Provide the (X, Y) coordinate of the cell's center where the given text is located.  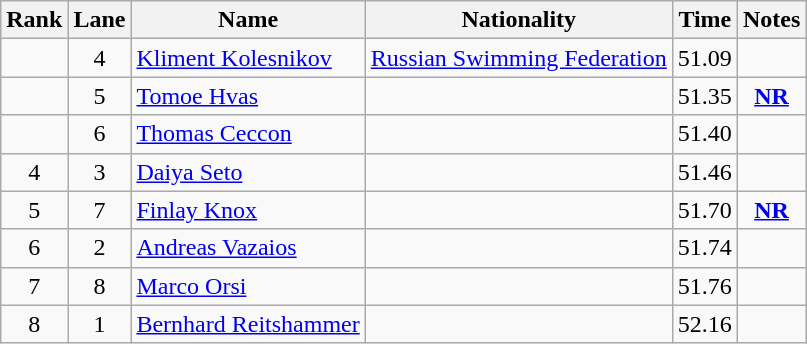
Lane (100, 20)
3 (100, 172)
51.76 (704, 286)
Marco Orsi (248, 286)
Bernhard Reitshammer (248, 324)
Russian Swimming Federation (518, 58)
51.46 (704, 172)
Rank (34, 20)
Thomas Ceccon (248, 134)
Name (248, 20)
Finlay Knox (248, 210)
Time (704, 20)
Daiya Seto (248, 172)
51.35 (704, 96)
Andreas Vazaios (248, 248)
51.70 (704, 210)
51.09 (704, 58)
2 (100, 248)
51.40 (704, 134)
51.74 (704, 248)
Kliment Kolesnikov (248, 58)
Notes (771, 20)
Tomoe Hvas (248, 96)
1 (100, 324)
52.16 (704, 324)
Nationality (518, 20)
